Identify which cell holds the provided text, then report its (X, Y) central coordinate. 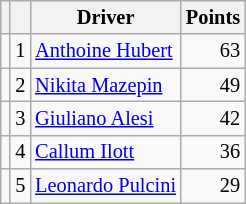
5 (20, 186)
Leonardo Pulcini (106, 186)
Driver (106, 17)
Anthoine Hubert (106, 51)
1 (20, 51)
4 (20, 152)
42 (213, 118)
Points (213, 17)
Callum Ilott (106, 152)
29 (213, 186)
Nikita Mazepin (106, 85)
Giuliano Alesi (106, 118)
36 (213, 152)
63 (213, 51)
49 (213, 85)
3 (20, 118)
2 (20, 85)
